Find where the given text appears and provide that cell's center as (X, Y) coordinate. 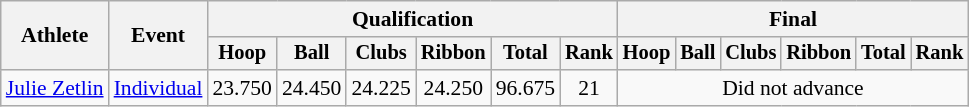
Athlete (55, 36)
Individual (158, 88)
Event (158, 36)
Qualification (412, 19)
96.675 (526, 88)
Julie Zetlin (55, 88)
Did not advance (793, 88)
23.750 (242, 88)
24.250 (454, 88)
24.450 (312, 88)
24.225 (380, 88)
21 (589, 88)
Final (793, 19)
